Output the (x, y) coordinate of the center of the cell containing the given text.  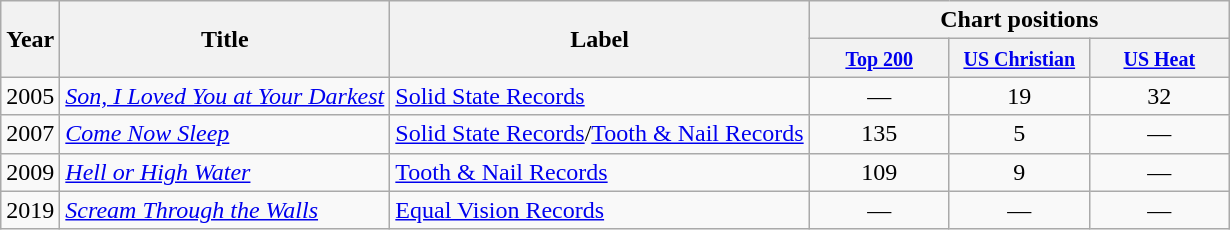
32 (1159, 96)
Son, I Loved You at Your Darkest (225, 96)
Label (600, 39)
US Christian (1019, 58)
Chart positions (1019, 20)
Top 200 (879, 58)
Scream Through the Walls (225, 210)
US Heat (1159, 58)
9 (1019, 172)
19 (1019, 96)
135 (879, 134)
2005 (30, 96)
109 (879, 172)
Hell or High Water (225, 172)
2007 (30, 134)
2019 (30, 210)
Year (30, 39)
Tooth & Nail Records (600, 172)
Come Now Sleep (225, 134)
5 (1019, 134)
Title (225, 39)
Solid State Records (600, 96)
Equal Vision Records (600, 210)
Solid State Records/Tooth & Nail Records (600, 134)
2009 (30, 172)
